Pinpoint the cell where the given text exists, returning its [X, Y] midpoint coordinate. 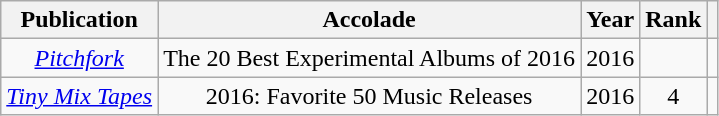
Pitchfork [80, 58]
Year [610, 20]
Accolade [370, 20]
Publication [80, 20]
2016: Favorite 50 Music Releases [370, 96]
Rank [674, 20]
The 20 Best Experimental Albums of 2016 [370, 58]
Tiny Mix Tapes [80, 96]
4 [674, 96]
